Extract the (X, Y) coordinate from the center of the cell holding the provided text.  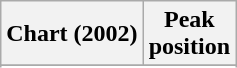
Peakposition (189, 34)
Chart (2002) (72, 34)
